Provide the (x, y) coordinate of the cell's center where the given text is located.  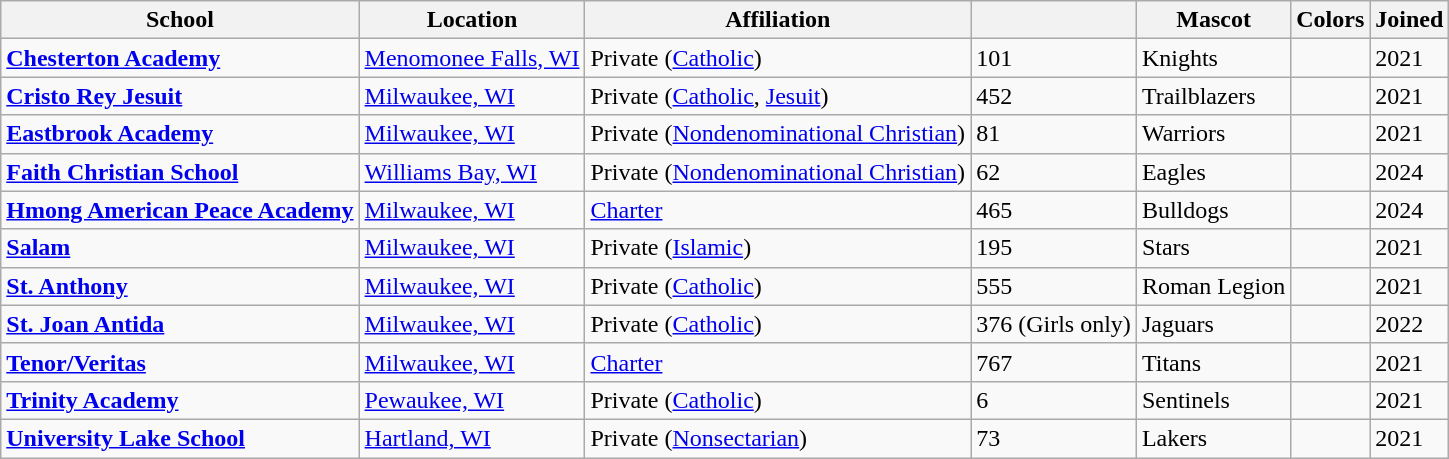
Roman Legion (1213, 286)
School (180, 20)
81 (1054, 134)
Hartland, WI (472, 438)
465 (1054, 210)
73 (1054, 438)
62 (1054, 172)
Hmong American Peace Academy (180, 210)
Titans (1213, 362)
Tenor/Veritas (180, 362)
101 (1054, 58)
Pewaukee, WI (472, 400)
555 (1054, 286)
Private (Catholic, Jesuit) (778, 96)
Williams Bay, WI (472, 172)
Menomonee Falls, WI (472, 58)
195 (1054, 248)
Trailblazers (1213, 96)
Location (472, 20)
Bulldogs (1213, 210)
Mascot (1213, 20)
St. Joan Antida (180, 324)
St. Anthony (180, 286)
Salam (180, 248)
Affiliation (778, 20)
Colors (1330, 20)
376 (Girls only) (1054, 324)
Sentinels (1213, 400)
Eagles (1213, 172)
Warriors (1213, 134)
Private (Nonsectarian) (778, 438)
Trinity Academy (180, 400)
University Lake School (180, 438)
767 (1054, 362)
Lakers (1213, 438)
Cristo Rey Jesuit (180, 96)
Private (Islamic) (778, 248)
Eastbrook Academy (180, 134)
Chesterton Academy (180, 58)
6 (1054, 400)
Joined (1410, 20)
Faith Christian School (180, 172)
Stars (1213, 248)
452 (1054, 96)
Jaguars (1213, 324)
Knights (1213, 58)
2022 (1410, 324)
